Identify which cell holds the provided text, then report its (X, Y) central coordinate. 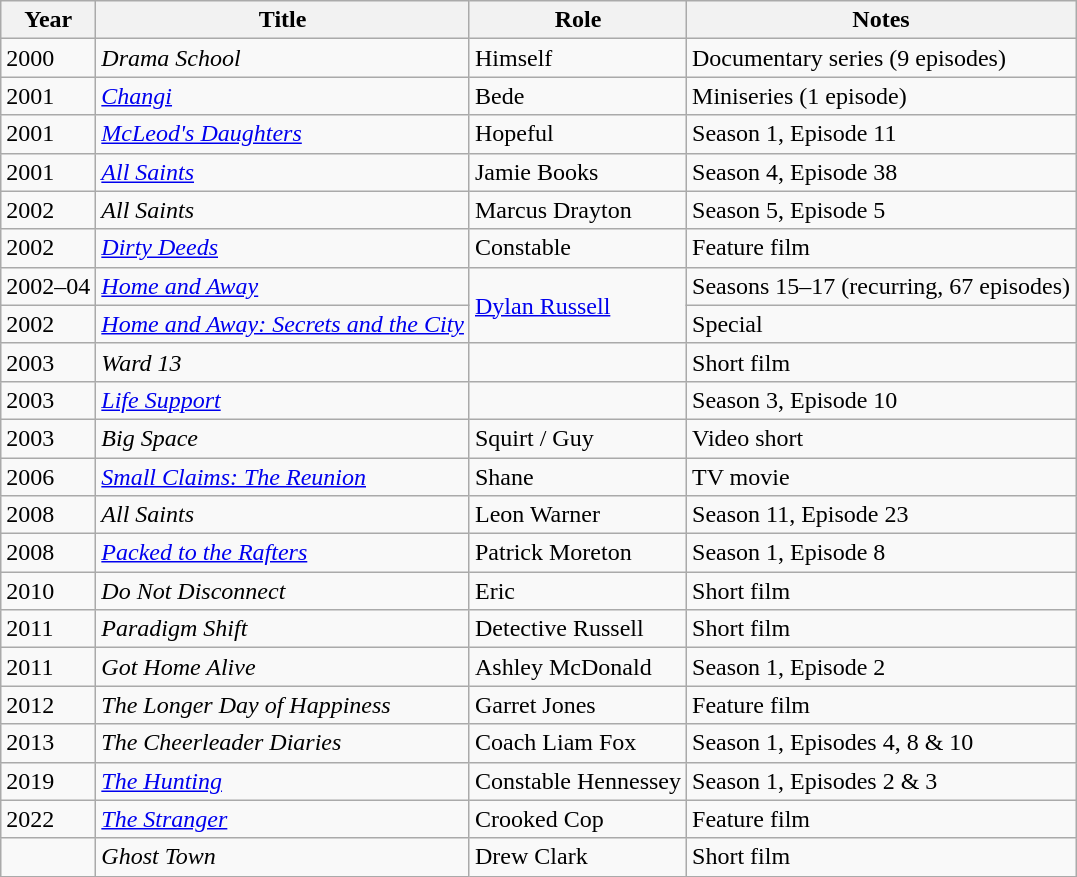
Season 4, Episode 38 (882, 172)
Season 1, Episode 2 (882, 667)
Season 1, Episodes 2 & 3 (882, 781)
Crooked Cop (578, 819)
Life Support (283, 400)
Ashley McDonald (578, 667)
Detective Russell (578, 629)
2002–04 (48, 286)
Patrick Moreton (578, 553)
Constable Hennessey (578, 781)
Drew Clark (578, 857)
Paradigm Shift (283, 629)
Seasons 15–17 (recurring, 67 episodes) (882, 286)
2013 (48, 743)
Got Home Alive (283, 667)
The Hunting (283, 781)
Squirt / Guy (578, 438)
Season 1, Episodes 4, 8 & 10 (882, 743)
The Longer Day of Happiness (283, 705)
Season 1, Episode 8 (882, 553)
2006 (48, 477)
McLeod's Daughters (283, 134)
Miniseries (1 episode) (882, 96)
Shane (578, 477)
2012 (48, 705)
Season 3, Episode 10 (882, 400)
Constable (578, 248)
Video short (882, 438)
Eric (578, 591)
2022 (48, 819)
Notes (882, 20)
Changi (283, 96)
Home and Away (283, 286)
TV movie (882, 477)
Special (882, 324)
Title (283, 20)
Home and Away: Secrets and the City (283, 324)
2019 (48, 781)
Marcus Drayton (578, 210)
Season 5, Episode 5 (882, 210)
Documentary series (9 episodes) (882, 58)
Hopeful (578, 134)
Himself (578, 58)
Year (48, 20)
Packed to the Rafters (283, 553)
2000 (48, 58)
Big Space (283, 438)
Do Not Disconnect (283, 591)
The Cheerleader Diaries (283, 743)
2010 (48, 591)
Ghost Town (283, 857)
Leon Warner (578, 515)
Season 11, Episode 23 (882, 515)
Drama School (283, 58)
Garret Jones (578, 705)
Jamie Books (578, 172)
Season 1, Episode 11 (882, 134)
Small Claims: The Reunion (283, 477)
Role (578, 20)
Bede (578, 96)
Dirty Deeds (283, 248)
Dylan Russell (578, 305)
Ward 13 (283, 362)
The Stranger (283, 819)
Coach Liam Fox (578, 743)
